Find where the given text appears and provide that cell's center as (x, y) coordinate. 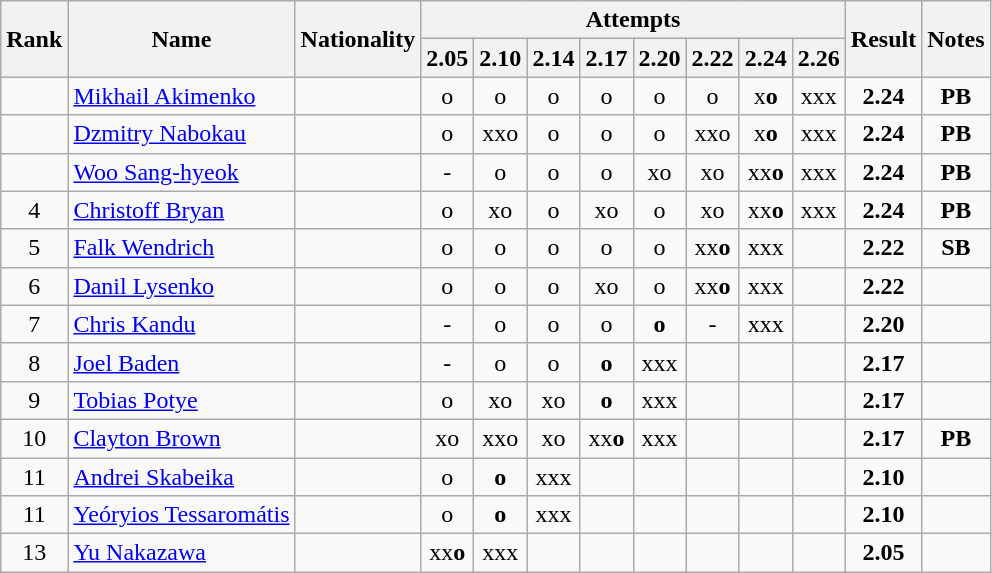
Nationality (358, 39)
Joel Baden (182, 362)
7 (34, 324)
Dzmitry Nabokau (182, 134)
Result (883, 39)
Name (182, 39)
Falk Wendrich (182, 248)
Chris Kandu (182, 324)
4 (34, 210)
Clayton Brown (182, 438)
9 (34, 400)
10 (34, 438)
Yu Nakazawa (182, 553)
Yeóryios Tessaromátis (182, 515)
6 (34, 286)
Andrei Skabeika (182, 477)
13 (34, 553)
Christoff Bryan (182, 210)
Tobias Potye (182, 400)
2.14 (554, 58)
Danil Lysenko (182, 286)
Attempts (633, 20)
Woo Sang-hyeok (182, 172)
5 (34, 248)
SB (956, 248)
Notes (956, 39)
Rank (34, 39)
2.26 (818, 58)
Mikhail Akimenko (182, 96)
8 (34, 362)
